Capture the cell that displays the provided text and extract its (X, Y) central coordinate. 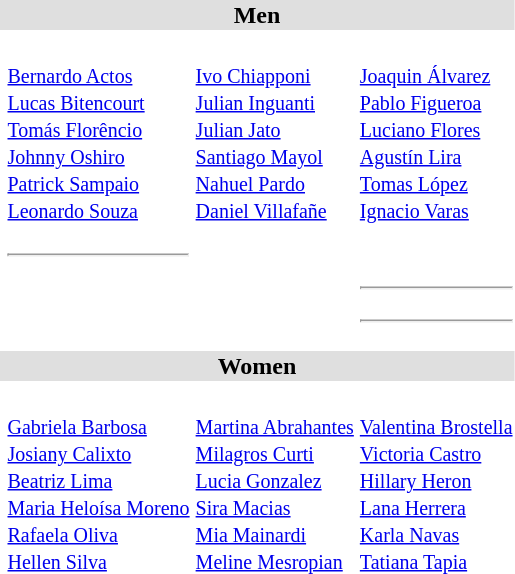
Bernardo ActosLucas BitencourtTomás FlorêncioJohnny OshiroPatrick SampaioLeonardo Souza (98, 129)
Joaquin ÁlvarezPablo FigueroaLuciano FloresAgustín LiraTomas LópezIgnacio Varas (436, 129)
Women (257, 366)
Men (257, 15)
Ivo ChiapponiJulian InguantiJulian JatoSantiago MayolNahuel PardoDaniel Villafañe (274, 129)
